Output the (x, y) coordinate of the center of the cell containing the given text.  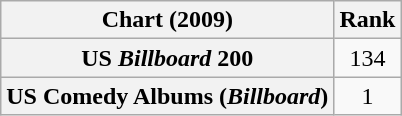
Rank (368, 20)
1 (368, 96)
US Billboard 200 (168, 58)
Chart (2009) (168, 20)
134 (368, 58)
US Comedy Albums (Billboard) (168, 96)
